From the cell containing the given text, extract its center point as [X, Y] coordinate. 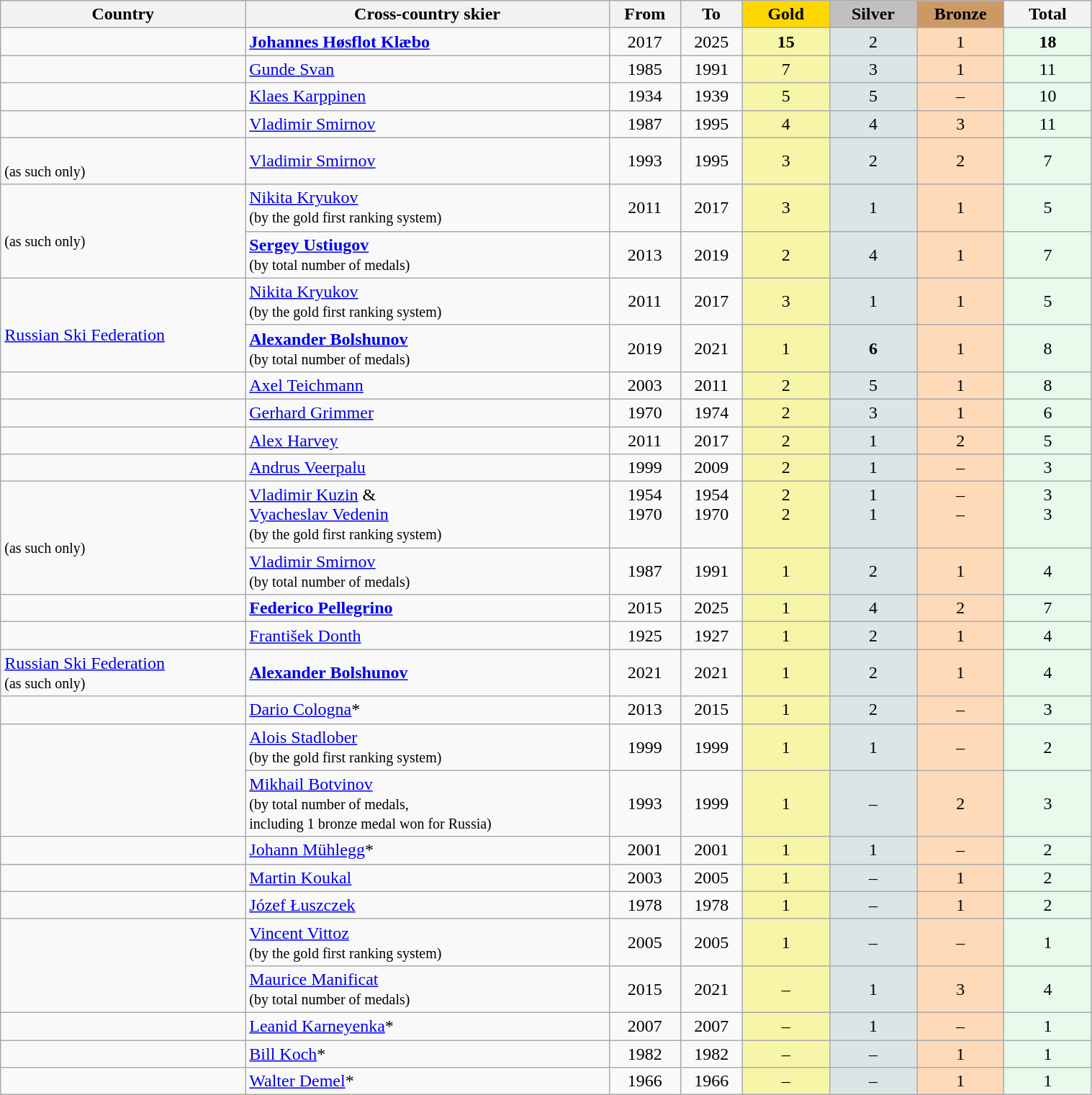
Vladimir Smirnov(by total number of medals) [428, 572]
33 [1048, 515]
Total [1048, 14]
Axel Teichmann [428, 385]
22 [786, 515]
1925 [645, 636]
Dario Cologna* [428, 710]
Alois Stadlober(by the gold first ranking system) [428, 747]
1927 [711, 636]
Federico Pellegrino [428, 608]
Alexander Bolshunov [428, 672]
Sergey Ustiugov(by total number of medals) [428, 255]
1934 [645, 96]
1974 [711, 413]
Vincent Vittoz(by the gold first ranking system) [428, 942]
–– [960, 515]
From [645, 14]
Maurice Manificat(by total number of medals) [428, 989]
Klaes Karppinen [428, 96]
15 [786, 42]
Walter Demel* [428, 1081]
Alex Harvey [428, 440]
Cross-country skier [428, 14]
18 [1048, 42]
1985 [645, 69]
Martin Koukal [428, 878]
Country [123, 14]
Russian Ski Federation(as such only) [123, 672]
Józef Łuszczek [428, 905]
2009 [711, 468]
Gerhard Grimmer [428, 413]
1939 [711, 96]
Gold [786, 14]
Johannes Høsflot Klæbo [428, 42]
Johann Mühlegg* [428, 850]
Gunde Svan [428, 69]
Mikhail Botvinov(by total number of medals, including 1 bronze medal won for Russia) [428, 803]
Alexander Bolshunov(by total number of medals) [428, 348]
Silver [872, 14]
1970 [645, 413]
Leanid Karneyenka* [428, 1026]
Bronze [960, 14]
Bill Koch* [428, 1053]
To [711, 14]
Russian Ski Federation [123, 325]
Vladimir Kuzin &Vyacheslav Vedenin(by the gold first ranking system) [428, 515]
Andrus Veerpalu [428, 468]
10 [1048, 96]
František Donth [428, 636]
